Scan for the cell matching the given text and deliver its [X, Y] coordinate at center. 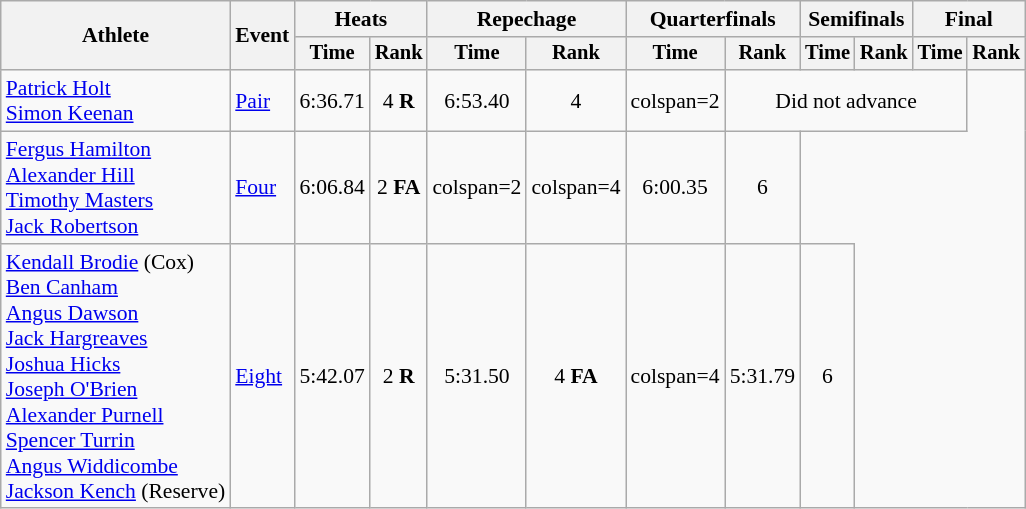
Did not advance [846, 100]
4 FA [576, 376]
5:31.79 [762, 376]
5:31.50 [476, 376]
Four [262, 188]
Event [262, 36]
6:53.40 [476, 100]
Semifinals [856, 19]
Repechage [526, 19]
5:42.07 [332, 376]
Patrick HoltSimon Keenan [116, 100]
4 [576, 100]
6:00.35 [676, 188]
2 R [399, 376]
Final [969, 19]
6:36.71 [332, 100]
Fergus HamiltonAlexander HillTimothy MastersJack Robertson [116, 188]
Pair [262, 100]
Quarterfinals [714, 19]
4 R [399, 100]
2 FA [399, 188]
Athlete [116, 36]
Eight [262, 376]
Heats [360, 19]
6:06.84 [332, 188]
